Output the (x, y) coordinate of the center of the cell containing the given text.  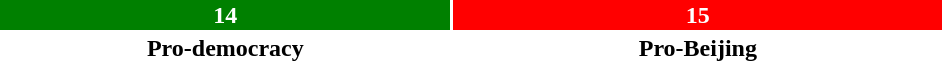
15 (698, 15)
14 (226, 15)
